Detect which cell encompasses the target text, then output its [x, y] center coordinate. 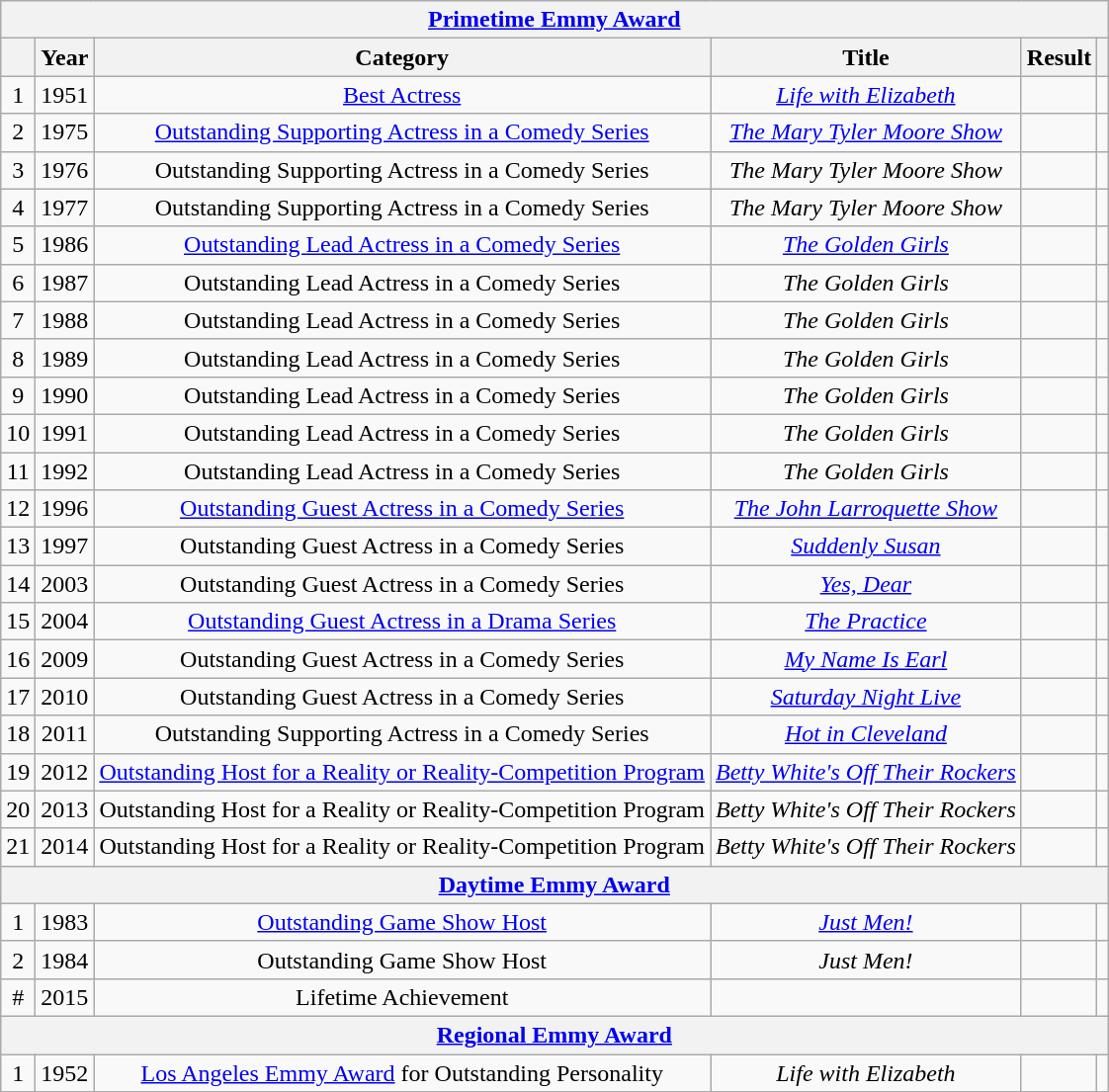
2003 [65, 584]
18 [18, 734]
21 [18, 847]
2013 [65, 809]
5 [18, 245]
12 [18, 509]
Year [65, 57]
Los Angeles Emmy Award for Outstanding Personality [402, 1072]
9 [18, 395]
1990 [65, 395]
10 [18, 433]
1952 [65, 1072]
1984 [65, 960]
19 [18, 772]
The Practice [866, 622]
Category [402, 57]
1987 [65, 283]
1977 [65, 208]
Saturday Night Live [866, 697]
1988 [65, 320]
2011 [65, 734]
1951 [65, 95]
Primetime Emmy Award [554, 20]
6 [18, 283]
1992 [65, 471]
1997 [65, 546]
2004 [65, 622]
Hot in Cleveland [866, 734]
1996 [65, 509]
1991 [65, 433]
7 [18, 320]
20 [18, 809]
Outstanding Guest Actress in a Drama Series [402, 622]
Best Actress [402, 95]
1989 [65, 358]
17 [18, 697]
13 [18, 546]
15 [18, 622]
Result [1059, 57]
My Name Is Earl [866, 659]
2010 [65, 697]
8 [18, 358]
2014 [65, 847]
1983 [65, 922]
2009 [65, 659]
Yes, Dear [866, 584]
2012 [65, 772]
1986 [65, 245]
Daytime Emmy Award [554, 884]
2015 [65, 997]
Regional Emmy Award [554, 1035]
11 [18, 471]
Suddenly Susan [866, 546]
Title [866, 57]
4 [18, 208]
1975 [65, 132]
Lifetime Achievement [402, 997]
# [18, 997]
14 [18, 584]
16 [18, 659]
The John Larroquette Show [866, 509]
3 [18, 170]
1976 [65, 170]
